Find where the given text appears and provide that cell's center as [X, Y] coordinate. 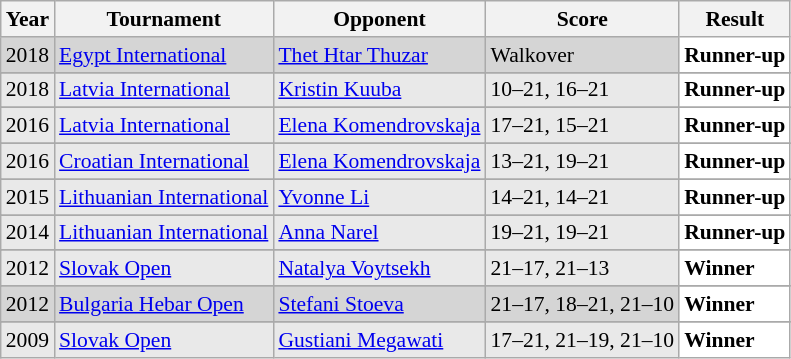
14–21, 14–21 [583, 197]
13–21, 19–21 [583, 162]
Result [734, 19]
Year [28, 19]
Bulgaria Hebar Open [164, 304]
10–21, 16–21 [583, 90]
2009 [28, 340]
2015 [28, 197]
Anna Narel [379, 233]
Thet Htar Thuzar [379, 55]
19–21, 19–21 [583, 233]
Croatian International [164, 162]
Stefani Stoeva [379, 304]
Score [583, 19]
Opponent [379, 19]
21–17, 21–13 [583, 269]
Walkover [583, 55]
Natalya Voytsekh [379, 269]
17–21, 21–19, 21–10 [583, 340]
17–21, 15–21 [583, 126]
Yvonne Li [379, 197]
Egypt International [164, 55]
21–17, 18–21, 21–10 [583, 304]
2014 [28, 233]
Tournament [164, 19]
Kristin Kuuba [379, 90]
Gustiani Megawati [379, 340]
